Scan for the cell matching the given text and deliver its [x, y] coordinate at center. 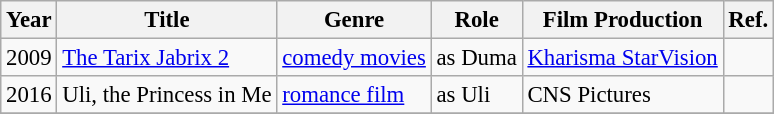
Ref. [748, 20]
Role [476, 20]
Kharisma StarVision [622, 58]
as Duma [476, 58]
as Uli [476, 95]
romance film [354, 95]
CNS Pictures [622, 95]
Film Production [622, 20]
Title [167, 20]
2016 [29, 95]
comedy movies [354, 58]
Genre [354, 20]
The Tarix Jabrix 2 [167, 58]
Uli, the Princess in Me [167, 95]
2009 [29, 58]
Year [29, 20]
